Search for the cell housing the specified text and yield its (x, y) center coordinate. 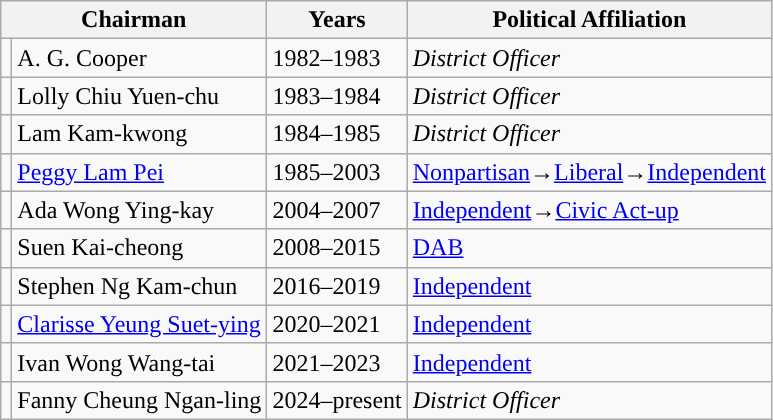
2024–present (337, 400)
1983–1984 (337, 96)
Stephen Ng Kam-chun (140, 286)
DAB (589, 248)
A. G. Cooper (140, 58)
1984–1985 (337, 134)
Suen Kai-cheong (140, 248)
Independent→Civic Act-up (589, 210)
Years (337, 20)
Clarisse Yeung Suet-ying (140, 324)
Ada Wong Ying-kay (140, 210)
Fanny Cheung Ngan-ling (140, 400)
2004–2007 (337, 210)
Lolly Chiu Yuen-chu (140, 96)
Peggy Lam Pei (140, 172)
2008–2015 (337, 248)
Nonpartisan→Liberal→Independent (589, 172)
2021–2023 (337, 362)
Ivan Wong Wang-tai (140, 362)
Chairman (134, 20)
1982–1983 (337, 58)
2016–2019 (337, 286)
2020–2021 (337, 324)
1985–2003 (337, 172)
Political Affiliation (589, 20)
Lam Kam-kwong (140, 134)
